Locate the cell with the specified text and output its (x, y) center coordinate. 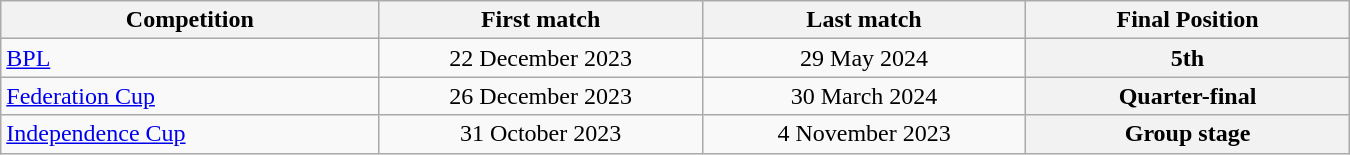
Federation Cup (190, 96)
30 March 2024 (864, 96)
BPL (190, 58)
5th (1188, 58)
4 November 2023 (864, 134)
22 December 2023 (540, 58)
26 December 2023 (540, 96)
29 May 2024 (864, 58)
Group stage (1188, 134)
Last match (864, 20)
31 October 2023 (540, 134)
First match (540, 20)
Competition (190, 20)
Quarter-final (1188, 96)
Independence Cup (190, 134)
Final Position (1188, 20)
